Extract the [X, Y] coordinate from the center of the cell holding the provided text.  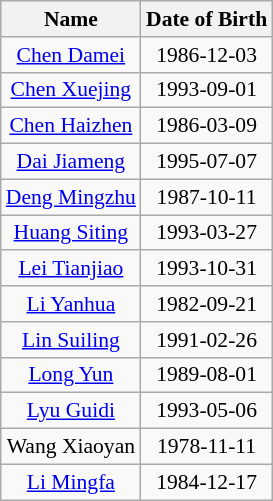
Lin Suiling [71, 340]
1991-02-26 [206, 340]
1993-05-06 [206, 411]
1978-11-11 [206, 447]
Chen Xuejing [71, 90]
1989-08-01 [206, 375]
Name [71, 19]
Deng Mingzhu [71, 197]
Long Yun [71, 375]
Wang Xiaoyan [71, 447]
Huang Siting [71, 233]
Chen Damei [71, 55]
1987-10-11 [206, 197]
1984-12-17 [206, 482]
Dai Jiameng [71, 162]
Lyu Guidi [71, 411]
Li Yanhua [71, 304]
1993-03-27 [206, 233]
1993-10-31 [206, 269]
1993-09-01 [206, 90]
1986-03-09 [206, 126]
Li Mingfa [71, 482]
Chen Haizhen [71, 126]
Date of Birth [206, 19]
1982-09-21 [206, 304]
1995-07-07 [206, 162]
Lei Tianjiao [71, 269]
1986-12-03 [206, 55]
